Capture the cell that displays the provided text and extract its [X, Y] central coordinate. 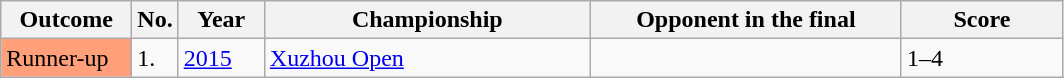
Runner-up [66, 58]
2015 [221, 58]
Xuzhou Open [427, 58]
Championship [427, 20]
Outcome [66, 20]
Score [982, 20]
No. [155, 20]
1–4 [982, 58]
Year [221, 20]
Opponent in the final [746, 20]
1. [155, 58]
